Provide the (x, y) coordinate of the cell's center where the given text is located.  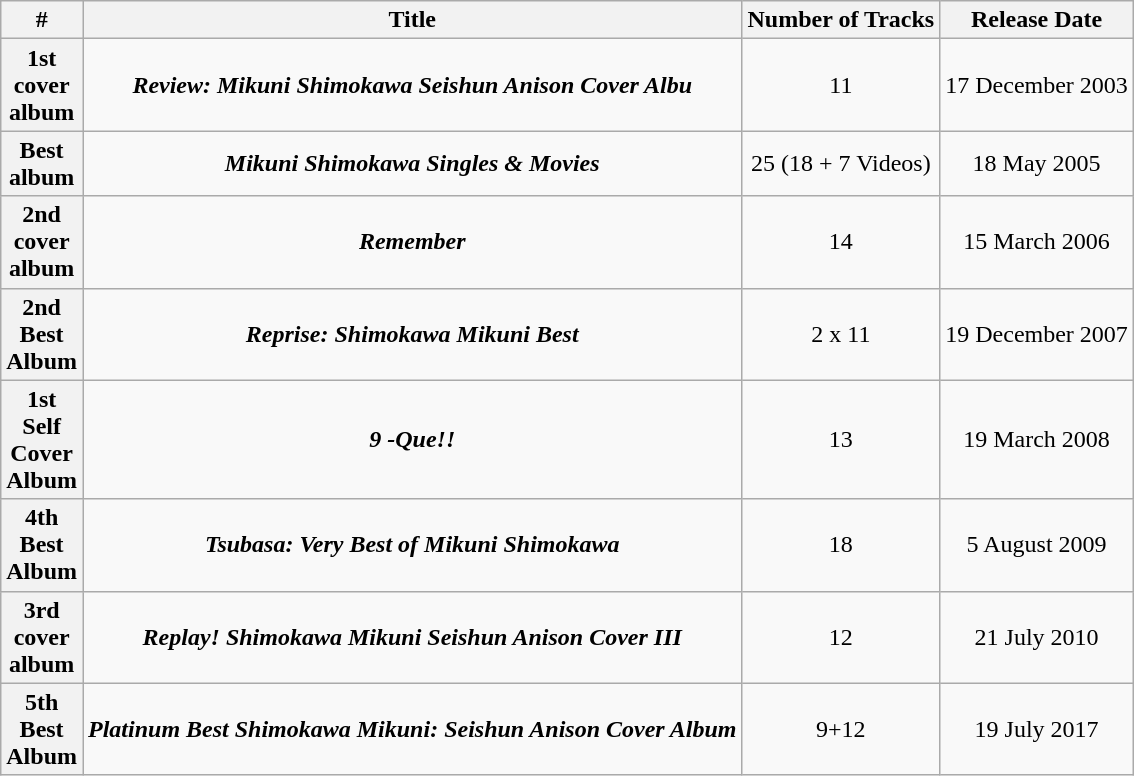
14 (841, 242)
17 December 2003 (1037, 85)
15 March 2006 (1037, 242)
19 March 2008 (1037, 440)
Reprise: Shimokawa Mikuni Best (412, 334)
18 May 2005 (1037, 164)
19 December 2007 (1037, 334)
5thBestAlbum (42, 729)
Tsubasa: Very Best of Mikuni Shimokawa (412, 545)
19 July 2017 (1037, 729)
1stcoveralbum (42, 85)
9+12 (841, 729)
Number of Tracks (841, 20)
Mikuni Shimokawa Singles & Movies (412, 164)
2ndBestAlbum (42, 334)
Review: Mikuni Shimokawa Seishun Anison Cover Albu (412, 85)
1stSelfCoverAlbum (42, 440)
13 (841, 440)
Platinum Best Shimokawa Mikuni: Seishun Anison Cover Album (412, 729)
4thBestAlbum (42, 545)
Release Date (1037, 20)
2ndcoveralbum (42, 242)
Bestalbum (42, 164)
Replay! Shimokawa Mikuni Seishun Anison Cover III (412, 637)
21 July 2010 (1037, 637)
# (42, 20)
2 x 11 (841, 334)
11 (841, 85)
18 (841, 545)
Title (412, 20)
12 (841, 637)
3rdcoveralbum (42, 637)
5 August 2009 (1037, 545)
25 (18 + 7 Videos) (841, 164)
9 -Que!! (412, 440)
Remember (412, 242)
